Search for the cell housing the specified text and yield its (X, Y) center coordinate. 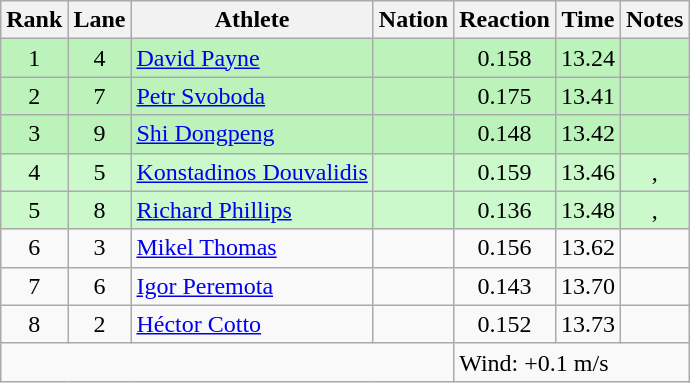
1 (34, 58)
13.24 (588, 58)
Shi Dongpeng (252, 134)
Reaction (505, 20)
Konstadinos Douvalidis (252, 172)
13.73 (588, 324)
13.46 (588, 172)
Igor Peremota (252, 286)
0.152 (505, 324)
0.158 (505, 58)
Athlete (252, 20)
Lane (100, 20)
13.41 (588, 96)
13.70 (588, 286)
0.136 (505, 210)
Rank (34, 20)
Richard Phillips (252, 210)
David Payne (252, 58)
Mikel Thomas (252, 248)
Wind: +0.1 m/s (572, 362)
Petr Svoboda (252, 96)
0.159 (505, 172)
13.42 (588, 134)
Nation (413, 20)
13.62 (588, 248)
Time (588, 20)
13.48 (588, 210)
0.156 (505, 248)
0.143 (505, 286)
0.148 (505, 134)
0.175 (505, 96)
Héctor Cotto (252, 324)
Notes (655, 20)
9 (100, 134)
